For the text-containing cell, return its midpoint in (X, Y) coordinate format. 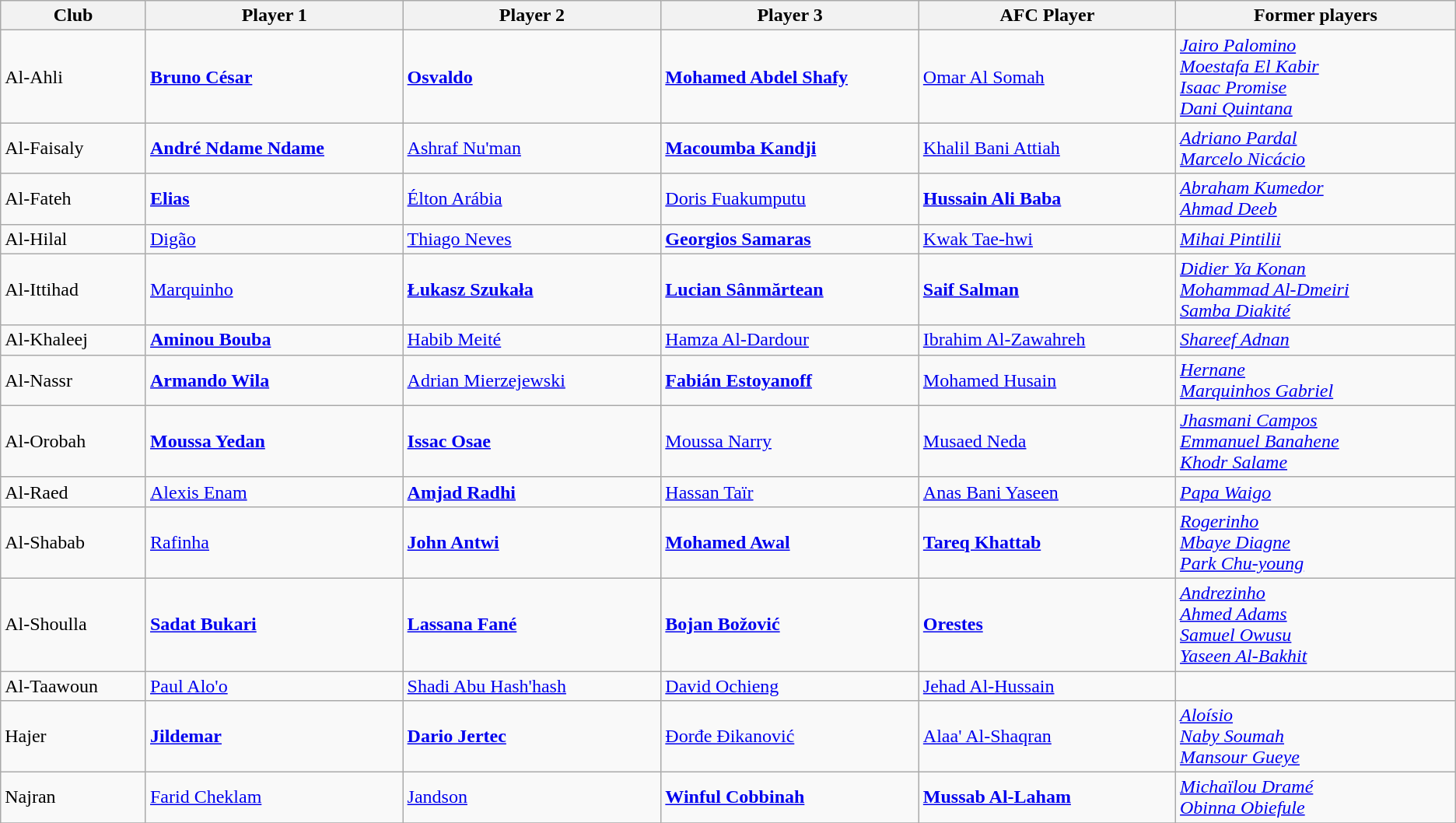
Al-Shabab (73, 542)
Élton Arábia (532, 199)
Didier Ya Konan Mohammad Al-Dmeiri Samba Diakité (1316, 289)
Bruno César (274, 76)
Farid Cheklam (274, 798)
Doris Fuakumputu (790, 199)
Al-Ittihad (73, 289)
Elias (274, 199)
Osvaldo (532, 76)
Aminou Bouba (274, 340)
Al-Raed (73, 492)
Al-Taawoun (73, 685)
Hernane Marquinhos Gabriel (1316, 380)
Dario Jertec (532, 737)
Adrian Mierzejewski (532, 380)
Al-Khaleej (73, 340)
Ibrahim Al-Zawahreh (1047, 340)
Moussa Yedan (274, 441)
Anas Bani Yaseen (1047, 492)
Orestes (1047, 624)
Al-Hilal (73, 239)
Saif Salman (1047, 289)
Former players (1316, 16)
Mussab Al-Laham (1047, 798)
Jairo Palomino Moestafa El Kabir Isaac Promise Dani Quintana (1316, 76)
Jildemar (274, 737)
Hajer (73, 737)
Michaïlou Dramé Obinna Obiefule (1316, 798)
Shadi Abu Hash'hash (532, 685)
Al-Orobah (73, 441)
Issac Osae (532, 441)
Club (73, 16)
Abraham Kumedor Ahmad Deeb (1316, 199)
Player 3 (790, 16)
Al-Nassr (73, 380)
Papa Waigo (1316, 492)
Digão (274, 239)
Mihai Pintilii (1316, 239)
Al-Shoulla (73, 624)
Đorđe Đikanović (790, 737)
Aloísio Naby Soumah Mansour Gueye (1316, 737)
Shareef Adnan (1316, 340)
Adriano Pardal Marcelo Nicácio (1316, 148)
Bojan Božović (790, 624)
Ashraf Nu'man (532, 148)
Macoumba Kandji (790, 148)
Kwak Tae-hwi (1047, 239)
André Ndame Ndame (274, 148)
Hussain Ali Baba (1047, 199)
Rafinha (274, 542)
Alexis Enam (274, 492)
Winful Cobbinah (790, 798)
Mohamed Husain (1047, 380)
Moussa Narry (790, 441)
Mohamed Awal (790, 542)
David Ochieng (790, 685)
John Antwi (532, 542)
Andrezinho Ahmed Adams Samuel Owusu Yaseen Al-Bakhit (1316, 624)
Tareq Khattab (1047, 542)
Lucian Sânmărtean (790, 289)
Hamza Al-Dardour (790, 340)
Thiago Neves (532, 239)
Sadat Bukari (274, 624)
Jhasmani Campos Emmanuel Banahene Khodr Salame (1316, 441)
Mohamed Abdel Shafy (790, 76)
Habib Meité (532, 340)
Jandson (532, 798)
Marquinho (274, 289)
Player 2 (532, 16)
Najran (73, 798)
Player 1 (274, 16)
Omar Al Somah (1047, 76)
Al-Faisaly (73, 148)
Paul Alo'o (274, 685)
Al-Ahli (73, 76)
Hassan Taïr (790, 492)
Lassana Fané (532, 624)
Georgios Samaras (790, 239)
Jehad Al-Hussain (1047, 685)
Rogerinho Mbaye Diagne Park Chu-young (1316, 542)
Łukasz Szukała (532, 289)
Musaed Neda (1047, 441)
Al-Fateh (73, 199)
Amjad Radhi (532, 492)
AFC Player (1047, 16)
Khalil Bani Attiah (1047, 148)
Armando Wila (274, 380)
Fabián Estoyanoff (790, 380)
Alaa' Al-Shaqran (1047, 737)
